Provide the (X, Y) coordinate of the cell's center where the given text is located.  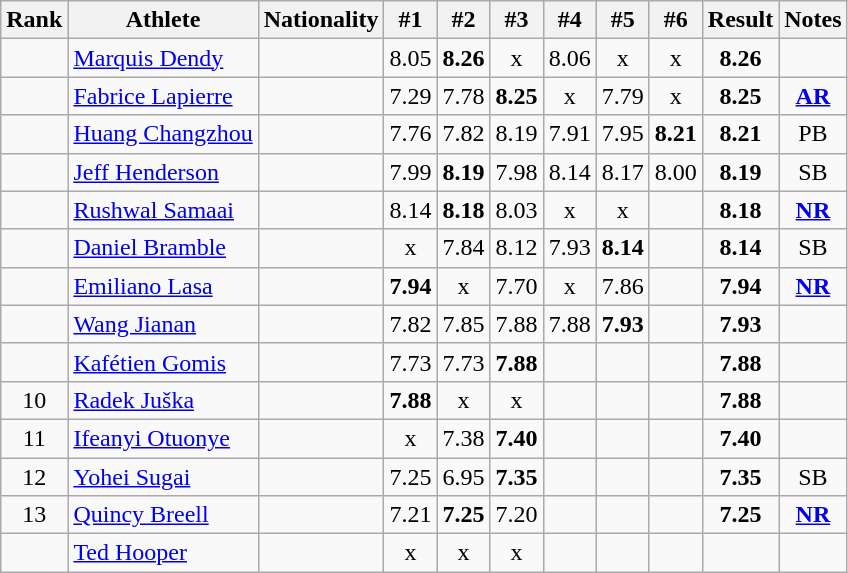
AR (813, 96)
Fabrice Lapierre (163, 96)
7.98 (516, 172)
Rank (34, 20)
8.12 (516, 248)
Athlete (163, 20)
Nationality (321, 20)
Wang Jianan (163, 324)
Ted Hooper (163, 553)
#5 (622, 20)
7.29 (410, 96)
13 (34, 515)
PB (813, 134)
7.76 (410, 134)
7.84 (464, 248)
Quincy Breell (163, 515)
7.85 (464, 324)
10 (34, 400)
Radek Juška (163, 400)
8.05 (410, 58)
11 (34, 438)
Daniel Bramble (163, 248)
8.17 (622, 172)
7.38 (464, 438)
7.21 (410, 515)
7.70 (516, 286)
Ifeanyi Otuonye (163, 438)
12 (34, 477)
Rushwal Samaai (163, 210)
7.91 (570, 134)
#3 (516, 20)
8.03 (516, 210)
8.06 (570, 58)
#4 (570, 20)
#2 (464, 20)
#1 (410, 20)
7.95 (622, 134)
Kafétien Gomis (163, 362)
7.78 (464, 96)
7.20 (516, 515)
7.86 (622, 286)
7.79 (622, 96)
Marquis Dendy (163, 58)
Emiliano Lasa (163, 286)
Notes (813, 20)
Huang Changzhou (163, 134)
7.99 (410, 172)
8.00 (676, 172)
Yohei Sugai (163, 477)
Result (740, 20)
6.95 (464, 477)
Jeff Henderson (163, 172)
#6 (676, 20)
